Locate the cell with the specified text and output its [x, y] center coordinate. 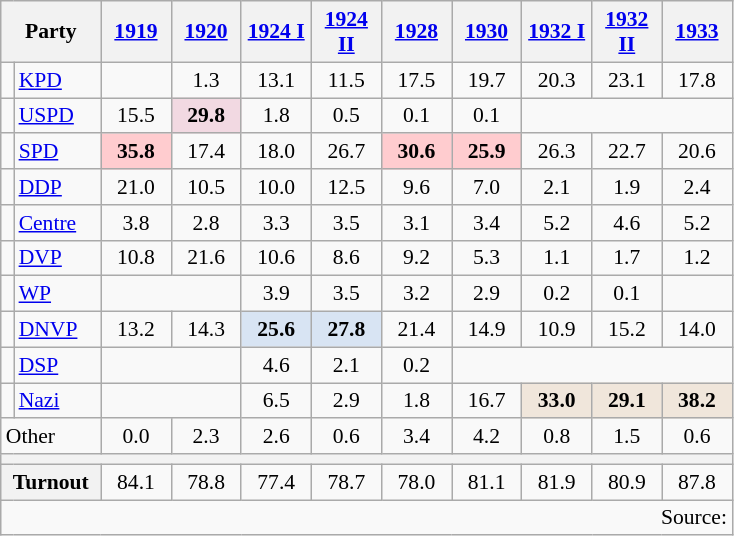
18.0 [276, 152]
77.4 [276, 482]
13.1 [276, 80]
15.2 [627, 330]
25.6 [276, 330]
1924 II [346, 32]
9.6 [416, 187]
1930 [487, 32]
20.3 [557, 80]
USPD [58, 116]
1919 [136, 32]
17.4 [206, 152]
0.0 [136, 437]
13.2 [136, 330]
87.8 [697, 482]
22.7 [627, 152]
0.5 [346, 116]
1.3 [206, 80]
29.1 [627, 401]
2.4 [697, 187]
1.5 [627, 437]
10.5 [206, 187]
10.9 [557, 330]
9.2 [416, 258]
21.4 [416, 330]
35.8 [136, 152]
1.9 [627, 187]
DNVP [58, 330]
84.1 [136, 482]
26.3 [557, 152]
Turnout [51, 482]
0.8 [557, 437]
1.7 [627, 258]
1.1 [557, 258]
14.0 [697, 330]
1932 I [557, 32]
15.5 [136, 116]
10.8 [136, 258]
17.5 [416, 80]
3.2 [416, 294]
27.8 [346, 330]
1928 [416, 32]
81.1 [487, 482]
38.2 [697, 401]
23.1 [627, 80]
10.6 [276, 258]
19.7 [487, 80]
33.0 [557, 401]
30.6 [416, 152]
1933 [697, 32]
KPD [58, 80]
16.7 [487, 401]
3.3 [276, 223]
5.3 [487, 258]
6.5 [276, 401]
78.8 [206, 482]
21.6 [206, 258]
Centre [58, 223]
8.6 [346, 258]
DDP [58, 187]
1924 I [276, 32]
2.3 [206, 437]
1.2 [697, 258]
14.9 [487, 330]
WP [58, 294]
26.7 [346, 152]
Other [51, 437]
3.1 [416, 223]
78.0 [416, 482]
Source: [366, 518]
20.6 [697, 152]
10.0 [276, 187]
3.8 [136, 223]
21.0 [136, 187]
17.8 [697, 80]
29.8 [206, 116]
4.2 [487, 437]
DVP [58, 258]
1920 [206, 32]
7.0 [487, 187]
78.7 [346, 482]
2.6 [276, 437]
DSP [58, 365]
14.3 [206, 330]
Party [51, 32]
3.9 [276, 294]
Nazi [58, 401]
12.5 [346, 187]
80.9 [627, 482]
25.9 [487, 152]
1932 II [627, 32]
SPD [58, 152]
81.9 [557, 482]
2.8 [206, 223]
11.5 [346, 80]
